Pinpoint the cell where the given text exists, returning its [x, y] midpoint coordinate. 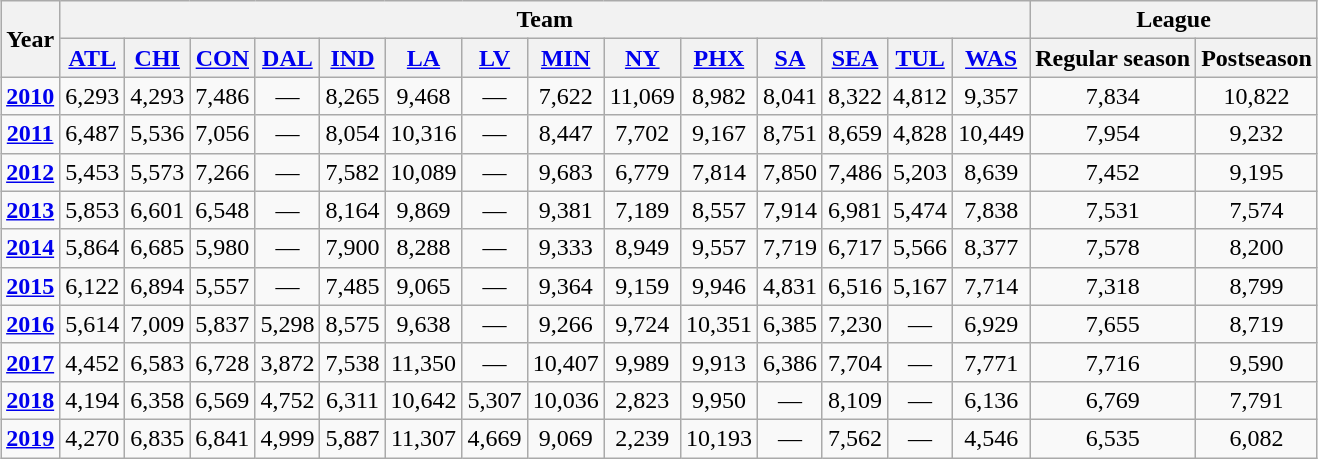
SEA [854, 58]
11,307 [424, 438]
7,834 [1113, 96]
9,557 [718, 248]
9,364 [566, 286]
9,232 [1257, 134]
5,566 [920, 248]
5,573 [158, 172]
10,407 [566, 362]
4,812 [920, 96]
4,546 [992, 438]
4,452 [92, 362]
2016 [30, 324]
9,638 [424, 324]
7,056 [222, 134]
5,453 [92, 172]
8,949 [642, 248]
2011 [30, 134]
4,194 [92, 400]
7,716 [1113, 362]
6,535 [1113, 438]
7,578 [1113, 248]
8,109 [854, 400]
6,929 [992, 324]
4,752 [288, 400]
6,358 [158, 400]
6,981 [854, 210]
League [1174, 20]
7,914 [790, 210]
Postseason [1257, 58]
7,814 [718, 172]
9,266 [566, 324]
6,841 [222, 438]
8,041 [790, 96]
9,724 [642, 324]
9,065 [424, 286]
4,293 [158, 96]
9,159 [642, 286]
Regular season [1113, 58]
6,487 [92, 134]
2015 [30, 286]
10,449 [992, 134]
9,590 [1257, 362]
2,239 [642, 438]
7,009 [158, 324]
2014 [30, 248]
8,659 [854, 134]
4,828 [920, 134]
10,089 [424, 172]
9,683 [566, 172]
8,164 [352, 210]
Year [30, 39]
8,719 [1257, 324]
2010 [30, 96]
5,167 [920, 286]
8,288 [424, 248]
10,822 [1257, 96]
6,779 [642, 172]
3,872 [288, 362]
8,575 [352, 324]
6,136 [992, 400]
8,054 [352, 134]
5,474 [920, 210]
WAS [992, 58]
5,203 [920, 172]
2,823 [642, 400]
7,485 [352, 286]
6,385 [790, 324]
5,864 [92, 248]
8,322 [854, 96]
6,569 [222, 400]
4,669 [494, 438]
5,980 [222, 248]
CON [222, 58]
5,614 [92, 324]
7,574 [1257, 210]
4,270 [92, 438]
7,714 [992, 286]
8,377 [992, 248]
6,122 [92, 286]
6,717 [854, 248]
9,950 [718, 400]
7,318 [1113, 286]
8,265 [352, 96]
8,447 [566, 134]
5,887 [352, 438]
7,900 [352, 248]
4,999 [288, 438]
10,316 [424, 134]
4,831 [790, 286]
9,357 [992, 96]
6,082 [1257, 438]
7,655 [1113, 324]
8,799 [1257, 286]
9,381 [566, 210]
6,769 [1113, 400]
6,728 [222, 362]
9,869 [424, 210]
7,531 [1113, 210]
8,639 [992, 172]
LV [494, 58]
7,838 [992, 210]
7,266 [222, 172]
7,582 [352, 172]
9,468 [424, 96]
7,850 [790, 172]
ATL [92, 58]
7,954 [1113, 134]
10,642 [424, 400]
7,452 [1113, 172]
6,386 [790, 362]
6,835 [158, 438]
8,982 [718, 96]
LA [424, 58]
7,189 [642, 210]
6,293 [92, 96]
11,069 [642, 96]
2019 [30, 438]
8,557 [718, 210]
7,791 [1257, 400]
10,036 [566, 400]
7,562 [854, 438]
8,200 [1257, 248]
10,193 [718, 438]
9,913 [718, 362]
6,601 [158, 210]
9,069 [566, 438]
9,989 [642, 362]
8,751 [790, 134]
2012 [30, 172]
7,704 [854, 362]
7,719 [790, 248]
PHX [718, 58]
7,702 [642, 134]
Team [545, 20]
5,837 [222, 324]
9,333 [566, 248]
TUL [920, 58]
NY [642, 58]
6,583 [158, 362]
9,195 [1257, 172]
6,685 [158, 248]
2018 [30, 400]
7,771 [992, 362]
10,351 [718, 324]
SA [790, 58]
7,230 [854, 324]
CHI [158, 58]
5,557 [222, 286]
5,853 [92, 210]
DAL [288, 58]
5,536 [158, 134]
6,516 [854, 286]
5,298 [288, 324]
2013 [30, 210]
6,548 [222, 210]
11,350 [424, 362]
6,311 [352, 400]
6,894 [158, 286]
7,622 [566, 96]
IND [352, 58]
MIN [566, 58]
9,946 [718, 286]
9,167 [718, 134]
7,538 [352, 362]
5,307 [494, 400]
2017 [30, 362]
